Locate the cell with the specified text and output its [X, Y] center coordinate. 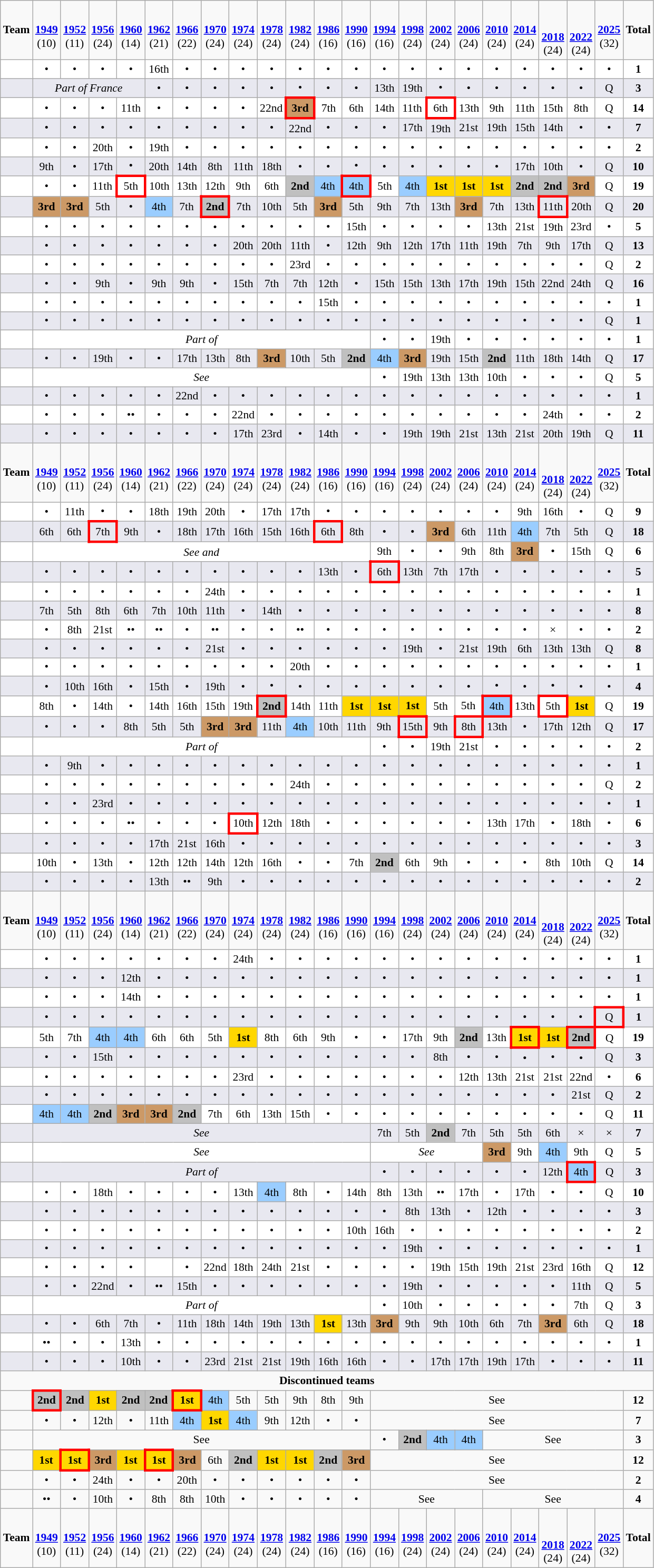
13 [638, 246]
16 [638, 283]
20 [638, 207]
See and [201, 552]
9 [638, 512]
Discontinued teams [327, 1380]
Part of France [89, 89]
